Find where the given text appears and provide that cell's center as (X, Y) coordinate. 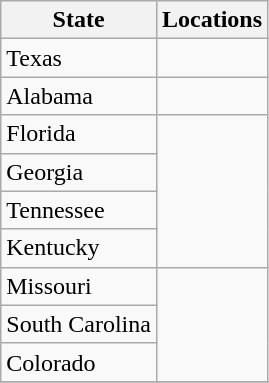
State (79, 20)
Colorado (79, 362)
Locations (212, 20)
Tennessee (79, 210)
Florida (79, 134)
Kentucky (79, 248)
Missouri (79, 286)
Georgia (79, 172)
South Carolina (79, 324)
Texas (79, 58)
Alabama (79, 96)
